For the text-containing cell, return its midpoint in [X, Y] coordinate format. 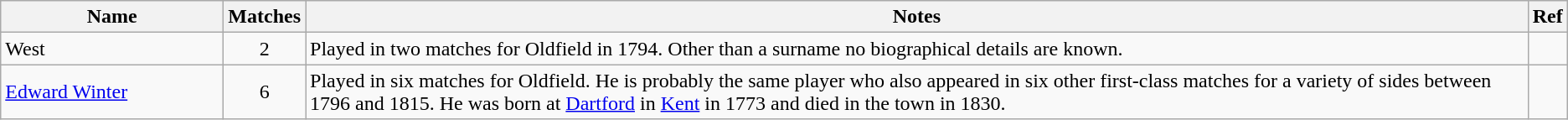
Ref [1548, 17]
Name [112, 17]
Played in two matches for Oldfield in 1794. Other than a surname no biographical details are known. [917, 49]
2 [265, 49]
Matches [265, 17]
Edward Winter [112, 92]
Notes [917, 17]
West [112, 49]
6 [265, 92]
